Find where the given text appears and provide that cell's center as [x, y] coordinate. 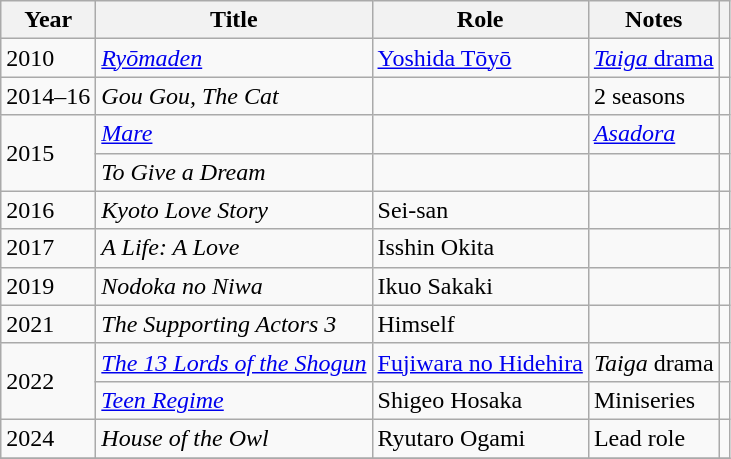
House of the Owl [234, 438]
Kyoto Love Story [234, 210]
2 seasons [654, 96]
Ryutaro Ogami [480, 438]
2019 [48, 286]
The 13 Lords of the Shogun [234, 362]
To Give a Dream [234, 172]
Miniseries [654, 400]
2014–16 [48, 96]
Role [480, 20]
2017 [48, 248]
Title [234, 20]
2015 [48, 153]
Fujiwara no Hidehira [480, 362]
2022 [48, 381]
Ryōmaden [234, 58]
Notes [654, 20]
Nodoka no Niwa [234, 286]
Sei-san [480, 210]
Asadora [654, 134]
Ikuo Sakaki [480, 286]
The Supporting Actors 3 [234, 324]
2010 [48, 58]
Shigeo Hosaka [480, 400]
Lead role [654, 438]
A Life: A Love [234, 248]
Mare [234, 134]
Yoshida Tōyō [480, 58]
2024 [48, 438]
Gou Gou, The Cat [234, 96]
Isshin Okita [480, 248]
Year [48, 20]
Himself [480, 324]
2016 [48, 210]
2021 [48, 324]
Teen Regime [234, 400]
